Provide the [X, Y] coordinate of the cell's center where the given text is located.  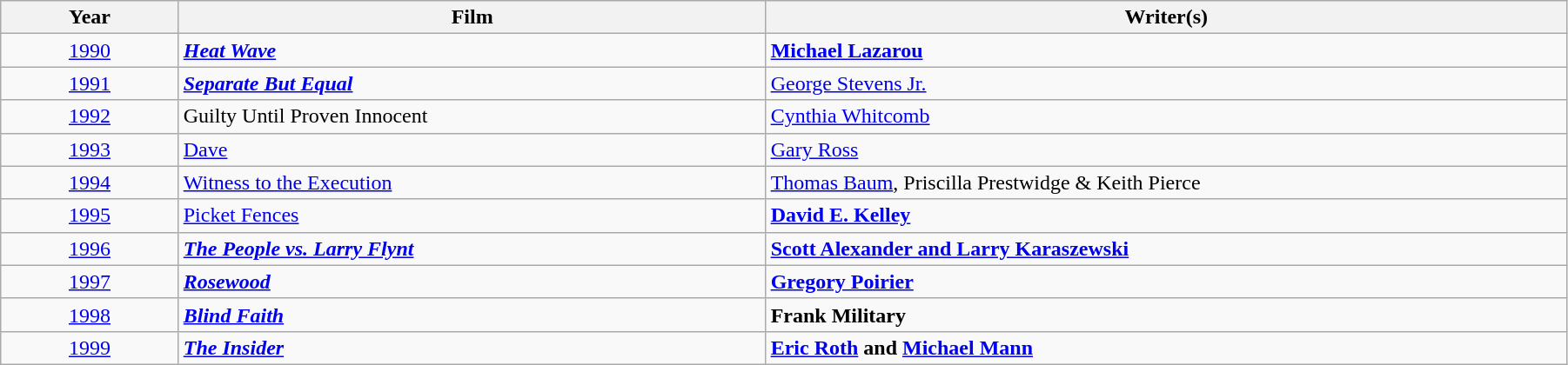
1997 [90, 282]
1991 [90, 83]
Thomas Baum, Priscilla Prestwidge & Keith Pierce [1166, 182]
Heat Wave [472, 50]
Separate But Equal [472, 83]
Rosewood [472, 282]
Year [90, 17]
Gary Ross [1166, 149]
1995 [90, 216]
1993 [90, 149]
Scott Alexander and Larry Karaszewski [1166, 249]
Eric Roth and Michael Mann [1166, 348]
1999 [90, 348]
The People vs. Larry Flynt [472, 249]
Film [472, 17]
Dave [472, 149]
1998 [90, 315]
Michael Lazarou [1166, 50]
Blind Faith [472, 315]
Witness to the Execution [472, 182]
1992 [90, 116]
David E. Kelley [1166, 216]
1994 [90, 182]
The Insider [472, 348]
Frank Military [1166, 315]
Picket Fences [472, 216]
1996 [90, 249]
1990 [90, 50]
George Stevens Jr. [1166, 83]
Cynthia Whitcomb [1166, 116]
Guilty Until Proven Innocent [472, 116]
Gregory Poirier [1166, 282]
Writer(s) [1166, 17]
